From the cell containing the given text, extract its center point as (X, Y) coordinate. 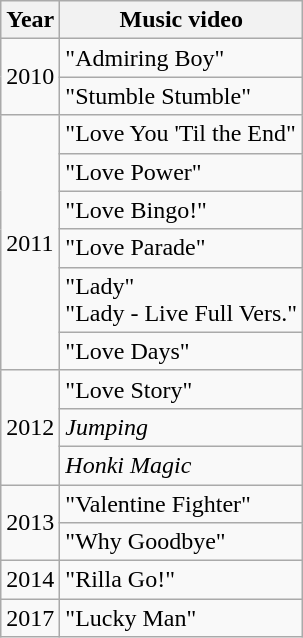
Year (30, 20)
"Lady""Lady - Live Full Vers." (182, 300)
"Stumble Stumble" (182, 96)
Music video (182, 20)
Jumping (182, 427)
"Love You 'Til the End" (182, 134)
"Lucky Man" (182, 618)
2014 (30, 580)
"Valentine Fighter" (182, 503)
2013 (30, 522)
2010 (30, 77)
"Love Story" (182, 389)
2012 (30, 427)
"Love Bingo!" (182, 210)
2011 (30, 242)
Honki Magic (182, 465)
"Why Goodbye" (182, 542)
"Admiring Boy" (182, 58)
2017 (30, 618)
"Rilla Go!" (182, 580)
"Love Power" (182, 172)
"Love Parade" (182, 248)
"Love Days" (182, 351)
